Detect which cell encompasses the target text, then output its (x, y) center coordinate. 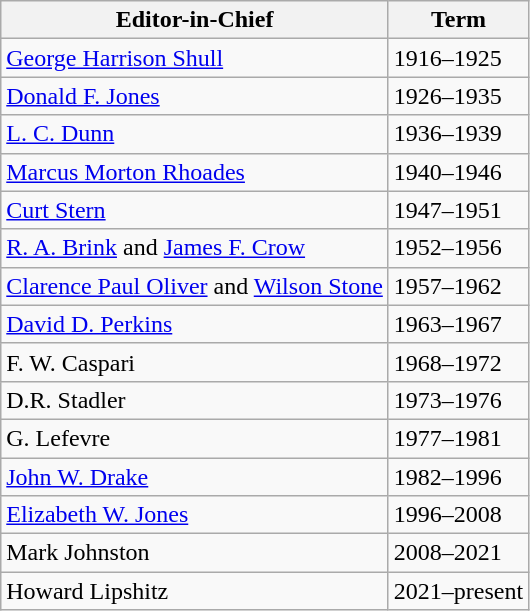
G. Lefevre (195, 438)
1996–2008 (458, 515)
George Harrison Shull (195, 58)
1936–1939 (458, 134)
2008–2021 (458, 553)
2021–present (458, 591)
Marcus Morton Rhoades (195, 172)
1940–1946 (458, 172)
Term (458, 20)
1963–1967 (458, 324)
David D. Perkins (195, 324)
Howard Lipshitz (195, 591)
1916–1925 (458, 58)
1957–1962 (458, 286)
1973–1976 (458, 400)
1982–1996 (458, 477)
R. A. Brink and James F. Crow (195, 248)
1952–1956 (458, 248)
Elizabeth W. Jones (195, 515)
1977–1981 (458, 438)
D.R. Stadler (195, 400)
1926–1935 (458, 96)
L. C. Dunn (195, 134)
F. W. Caspari (195, 362)
Editor-in-Chief (195, 20)
John W. Drake (195, 477)
1968–1972 (458, 362)
Clarence Paul Oliver and Wilson Stone (195, 286)
Curt Stern (195, 210)
Donald F. Jones (195, 96)
Mark Johnston (195, 553)
1947–1951 (458, 210)
